Determine the [x, y] coordinate at the center of the cell enclosing the given text.  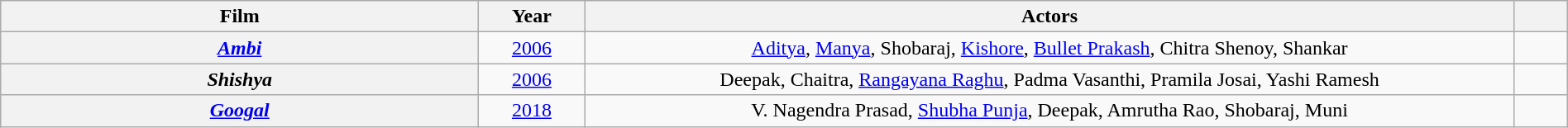
Film [240, 17]
2018 [532, 111]
Actors [1049, 17]
Shishya [240, 79]
Deepak, Chaitra, Rangayana Raghu, Padma Vasanthi, Pramila Josai, Yashi Ramesh [1049, 79]
Year [532, 17]
Aditya, Manya, Shobaraj, Kishore, Bullet Prakash, Chitra Shenoy, Shankar [1049, 48]
Ambi [240, 48]
V. Nagendra Prasad, Shubha Punja, Deepak, Amrutha Rao, Shobaraj, Muni [1049, 111]
Googal [240, 111]
